Identify which cell holds the provided text, then report its (X, Y) central coordinate. 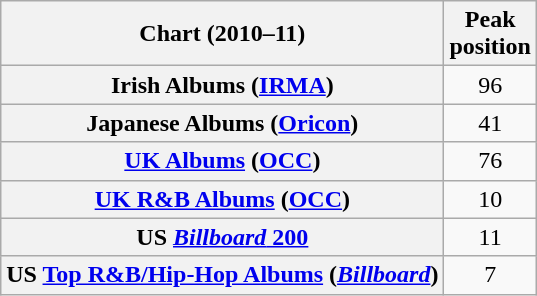
96 (490, 85)
Peakposition (490, 34)
76 (490, 161)
Japanese Albums (Oricon) (222, 123)
7 (490, 275)
11 (490, 237)
Irish Albums (IRMA) (222, 85)
UK R&B Albums (OCC) (222, 199)
10 (490, 199)
US Billboard 200 (222, 237)
US Top R&B/Hip-Hop Albums (Billboard) (222, 275)
41 (490, 123)
Chart (2010–11) (222, 34)
UK Albums (OCC) (222, 161)
